Capture the cell that displays the provided text and extract its [X, Y] central coordinate. 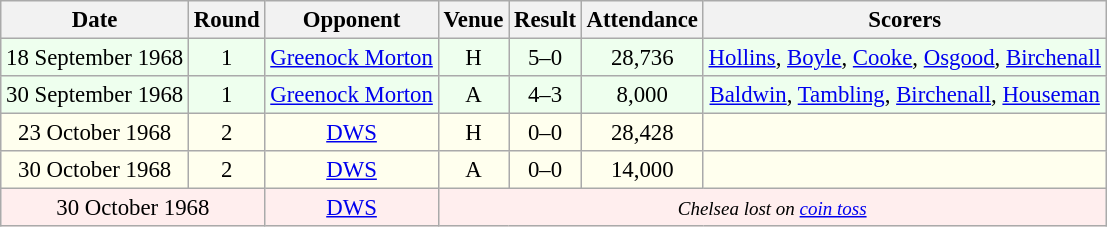
Opponent [352, 20]
Venue [474, 20]
Attendance [642, 20]
Baldwin, Tambling, Birchenall, Houseman [904, 95]
Chelsea lost on coin toss [772, 208]
Round [227, 20]
14,000 [642, 170]
23 October 1968 [95, 133]
28,736 [642, 58]
30 September 1968 [95, 95]
5–0 [546, 58]
Scorers [904, 20]
Date [95, 20]
8,000 [642, 95]
18 September 1968 [95, 58]
28,428 [642, 133]
4–3 [546, 95]
Result [546, 20]
Hollins, Boyle, Cooke, Osgood, Birchenall [904, 58]
